For the text-containing cell, return its midpoint in [x, y] coordinate format. 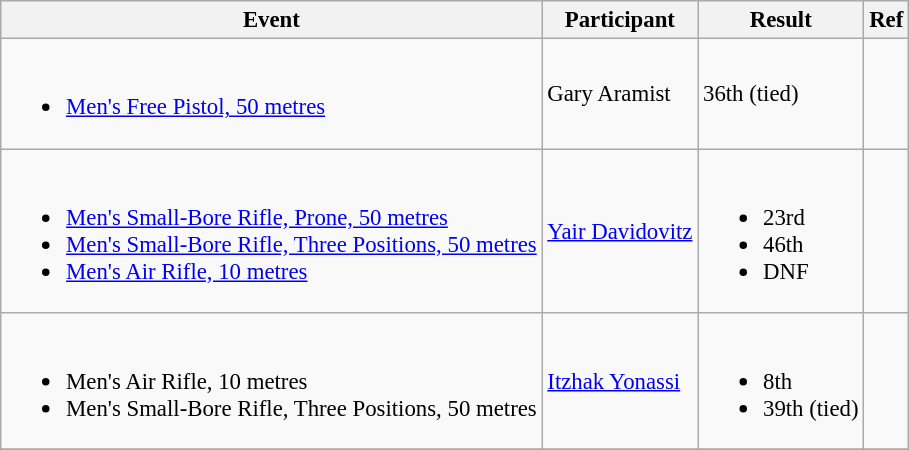
Event [272, 20]
8th39th (tied) [781, 382]
36th (tied) [781, 94]
Men's Free Pistol, 50 metres [272, 94]
23rd46thDNF [781, 231]
Ref [886, 20]
Participant [620, 20]
Men's Air Rifle, 10 metresMen's Small-Bore Rifle, Three Positions, 50 metres [272, 382]
Result [781, 20]
Yair Davidovitz [620, 231]
Men's Small-Bore Rifle, Prone, 50 metresMen's Small-Bore Rifle, Three Positions, 50 metresMen's Air Rifle, 10 metres [272, 231]
Gary Aramist [620, 94]
Itzhak Yonassi [620, 382]
